For the text-containing cell, return its midpoint in [x, y] coordinate format. 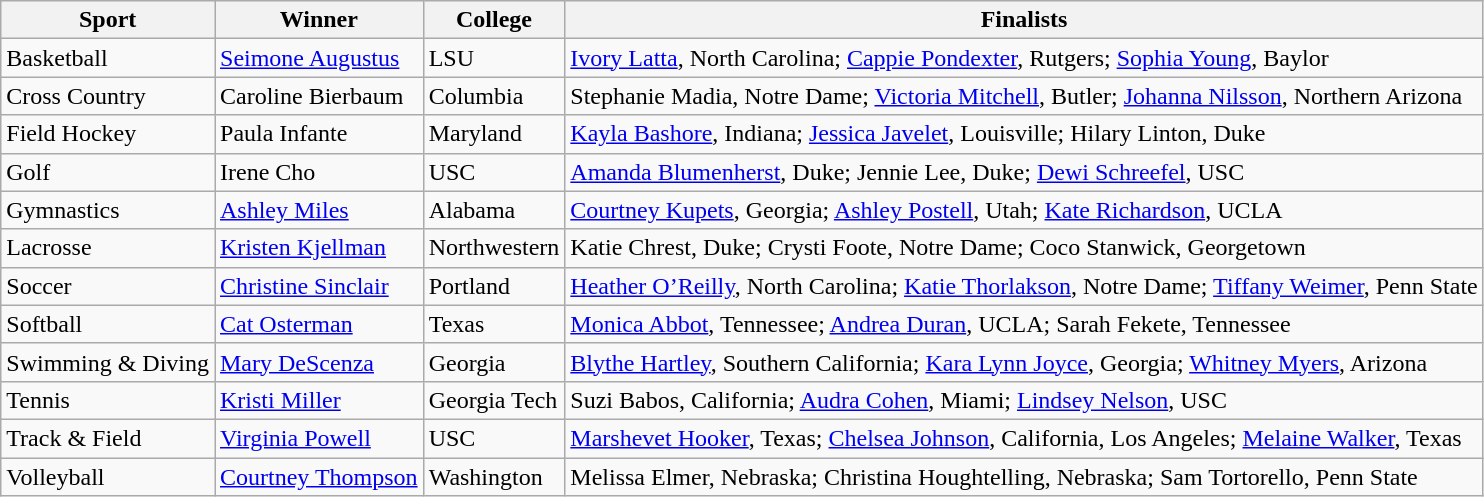
Georgia Tech [494, 400]
Heather O’Reilly, North Carolina; Katie Thorlakson, Notre Dame; Tiffany Weimer, Penn State [1024, 286]
Suzi Babos, California; Audra Cohen, Miami; Lindsey Nelson, USC [1024, 400]
Soccer [108, 286]
Winner [318, 20]
Cat Osterman [318, 324]
Sport [108, 20]
LSU [494, 58]
Irene Cho [318, 172]
Basketball [108, 58]
Golf [108, 172]
Northwestern [494, 248]
Blythe Hartley, Southern California; Kara Lynn Joyce, Georgia; Whitney Myers, Arizona [1024, 362]
Virginia Powell [318, 438]
Washington [494, 477]
Finalists [1024, 20]
Christine Sinclair [318, 286]
Gymnastics [108, 210]
Courtney Thompson [318, 477]
Mary DeScenza [318, 362]
Caroline Bierbaum [318, 96]
Softball [108, 324]
Field Hockey [108, 134]
Ashley Miles [318, 210]
Columbia [494, 96]
Cross Country [108, 96]
Kristen Kjellman [318, 248]
Lacrosse [108, 248]
Georgia [494, 362]
Ivory Latta, North Carolina; Cappie Pondexter, Rutgers; Sophia Young, Baylor [1024, 58]
Swimming & Diving [108, 362]
Katie Chrest, Duke; Crysti Foote, Notre Dame; Coco Stanwick, Georgetown [1024, 248]
Paula Infante [318, 134]
Melissa Elmer, Nebraska; Christina Houghtelling, Nebraska; Sam Tortorello, Penn State [1024, 477]
Courtney Kupets, Georgia; Ashley Postell, Utah; Kate Richardson, UCLA [1024, 210]
Monica Abbot, Tennessee; Andrea Duran, UCLA; Sarah Fekete, Tennessee [1024, 324]
Maryland [494, 134]
Tennis [108, 400]
Marshevet Hooker, Texas; Chelsea Johnson, California, Los Angeles; Melaine Walker, Texas [1024, 438]
Portland [494, 286]
Seimone Augustus [318, 58]
Kristi Miller [318, 400]
College [494, 20]
Amanda Blumenherst, Duke; Jennie Lee, Duke; Dewi Schreefel, USC [1024, 172]
Alabama [494, 210]
Texas [494, 324]
Track & Field [108, 438]
Stephanie Madia, Notre Dame; Victoria Mitchell, Butler; Johanna Nilsson, Northern Arizona [1024, 96]
Volleyball [108, 477]
Kayla Bashore, Indiana; Jessica Javelet, Louisville; Hilary Linton, Duke [1024, 134]
